Return the (X, Y) coordinate for the center point of the cell that contains the specified text.  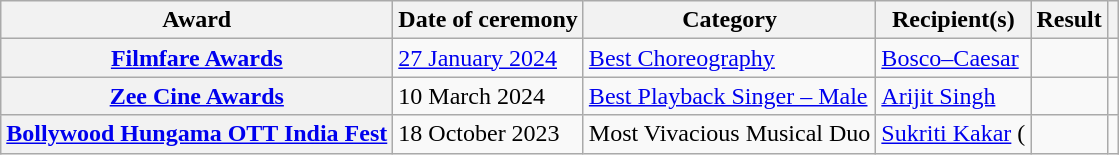
10 March 2024 (488, 96)
Bosco–Caesar (954, 58)
Most Vivacious Musical Duo (729, 134)
27 January 2024 (488, 58)
Recipient(s) (954, 20)
18 October 2023 (488, 134)
Date of ceremony (488, 20)
Best Choreography (729, 58)
Best Playback Singer – Male (729, 96)
Arijit Singh (954, 96)
Bollywood Hungama OTT India Fest (197, 134)
Zee Cine Awards (197, 96)
Sukriti Kakar ( (954, 134)
Result (1069, 20)
Filmfare Awards (197, 58)
Award (197, 20)
Category (729, 20)
